Pinpoint the cell where the given text exists, returning its [x, y] midpoint coordinate. 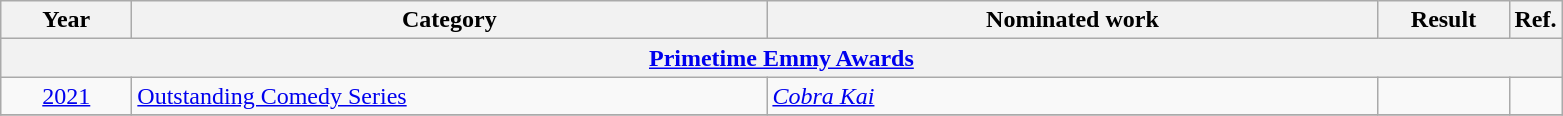
Result [1444, 20]
Outstanding Comedy Series [450, 96]
Cobra Kai [1072, 96]
2021 [66, 96]
Year [66, 20]
Category [450, 20]
Ref. [1536, 20]
Nominated work [1072, 20]
Primetime Emmy Awards [782, 58]
